Return the [X, Y] coordinate for the center point of the cell that contains the specified text.  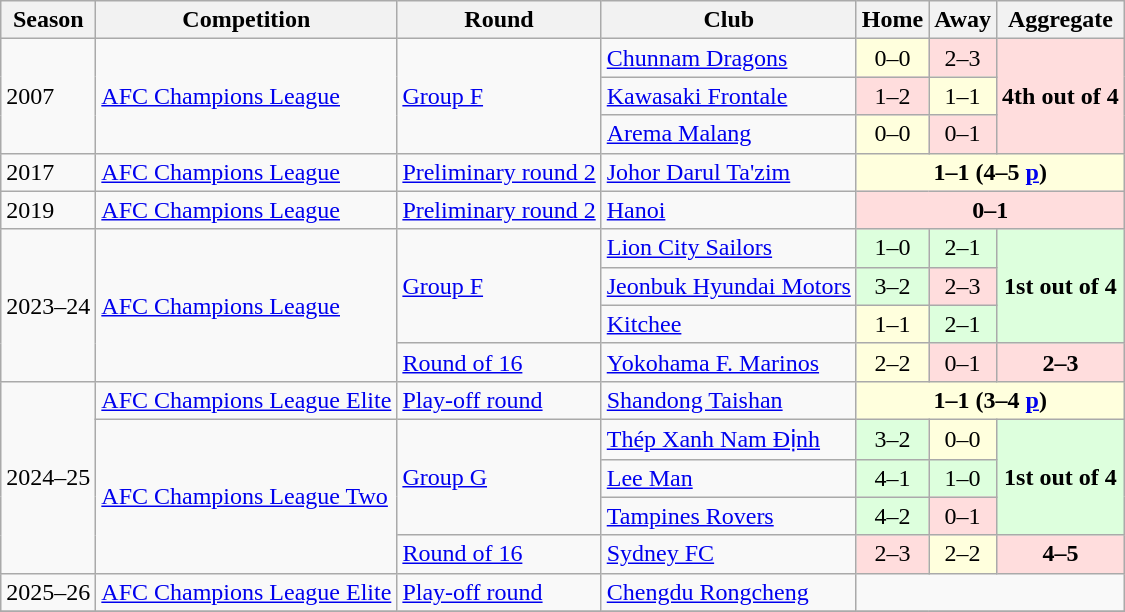
Arema Malang [728, 134]
2019 [48, 210]
Jeonbuk Hyundai Motors [728, 286]
Lee Man [728, 478]
4–5 [1061, 554]
Hanoi [728, 210]
Chunnam Dragons [728, 58]
AFC Champions League Two [246, 496]
2024–25 [48, 477]
Thép Xanh Nam Định [728, 439]
1–1 (4–5 p) [990, 172]
2007 [48, 96]
4–2 [892, 516]
Club [728, 20]
Round [499, 20]
Away [963, 20]
Chengdu Rongcheng [728, 592]
2025–26 [48, 592]
Group G [499, 477]
Johor Darul Ta'zim [728, 172]
Competition [246, 20]
Shandong Taishan [728, 400]
Kitchee [728, 324]
2017 [48, 172]
Season [48, 20]
Aggregate [1061, 20]
2023–24 [48, 305]
Home [892, 20]
Sydney FC [728, 554]
1–2 [892, 96]
Kawasaki Frontale [728, 96]
4th out of 4 [1061, 96]
Tampines Rovers [728, 516]
Lion City Sailors [728, 248]
4–1 [892, 478]
Yokohama F. Marinos [728, 362]
1–1 (3–4 p) [990, 400]
